Output the [x, y] coordinate of the center of the cell containing the given text.  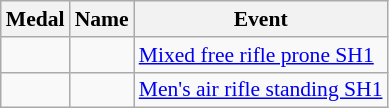
Medal [36, 19]
Mixed free rifle prone SH1 [261, 55]
Event [261, 19]
Name [102, 19]
Men's air rifle standing SH1 [261, 90]
